Detect which cell encompasses the target text, then output its [X, Y] center coordinate. 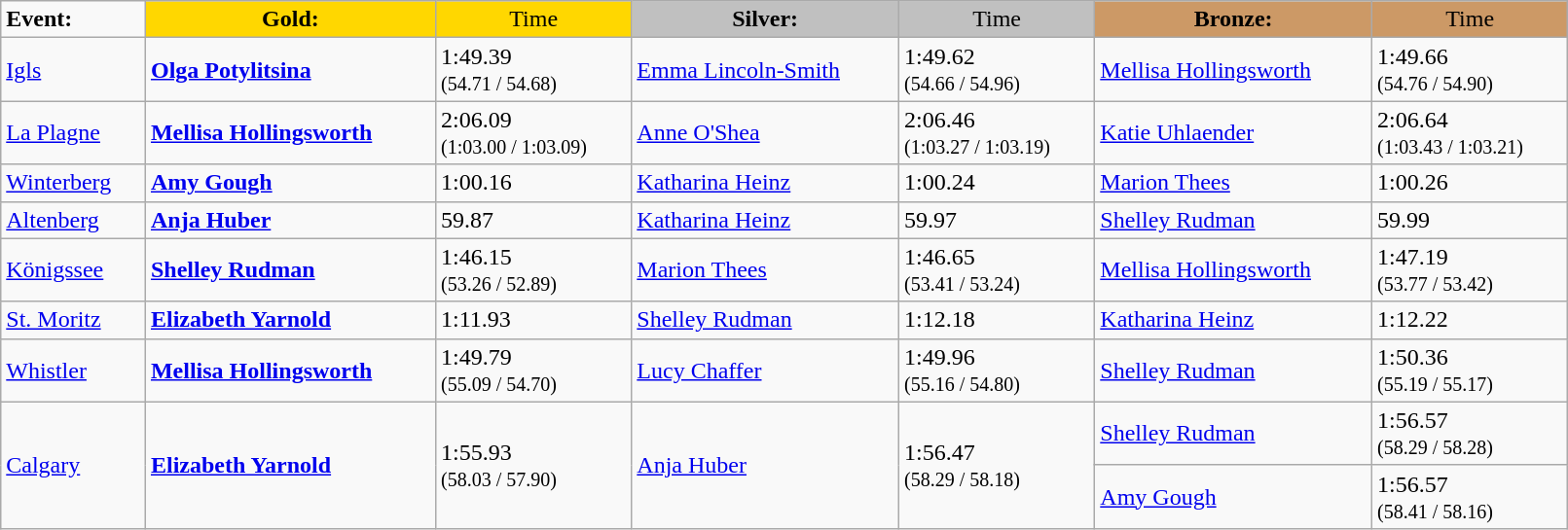
Event: [74, 19]
1:55.93 (58.03 / 57.90) [533, 465]
Whistler [74, 370]
1:00.24 [997, 183]
Gold: [290, 19]
2:06.46 (1:03.27 / 1:03.19) [997, 132]
St. Moritz [74, 320]
1:50.36 (55.19 / 55.17) [1470, 370]
1:49.66 (54.76 / 54.90) [1470, 70]
59.87 [533, 220]
Königssee [74, 270]
Bronze: [1234, 19]
Winterberg [74, 183]
Altenberg [74, 220]
Emma Lincoln-Smith [765, 70]
1:56.47 (58.29 / 58.18) [997, 465]
1:12.22 [1470, 320]
59.99 [1470, 220]
Igls [74, 70]
2:06.64 (1:03.43 / 1:03.21) [1470, 132]
Calgary [74, 465]
59.97 [997, 220]
2:06.09 (1:03.00 / 1:03.09) [533, 132]
Anne O'Shea [765, 132]
1:46.65 (53.41 / 53.24) [997, 270]
1:00.26 [1470, 183]
1:11.93 [533, 320]
1:12.18 [997, 320]
1:49.79 (55.09 / 54.70) [533, 370]
1:56.57 (58.41 / 58.16) [1470, 496]
1:49.39 (54.71 / 54.68) [533, 70]
Silver: [765, 19]
1:00.16 [533, 183]
1:56.57 (58.29 / 58.28) [1470, 434]
1:49.96 (55.16 / 54.80) [997, 370]
Katie Uhlaender [1234, 132]
1:46.15 (53.26 / 52.89) [533, 270]
1:49.62 (54.66 / 54.96) [997, 70]
Olga Potylitsina [290, 70]
1:47.19 (53.77 / 53.42) [1470, 270]
La Plagne [74, 132]
Lucy Chaffer [765, 370]
